Detect which cell encompasses the target text, then output its (X, Y) center coordinate. 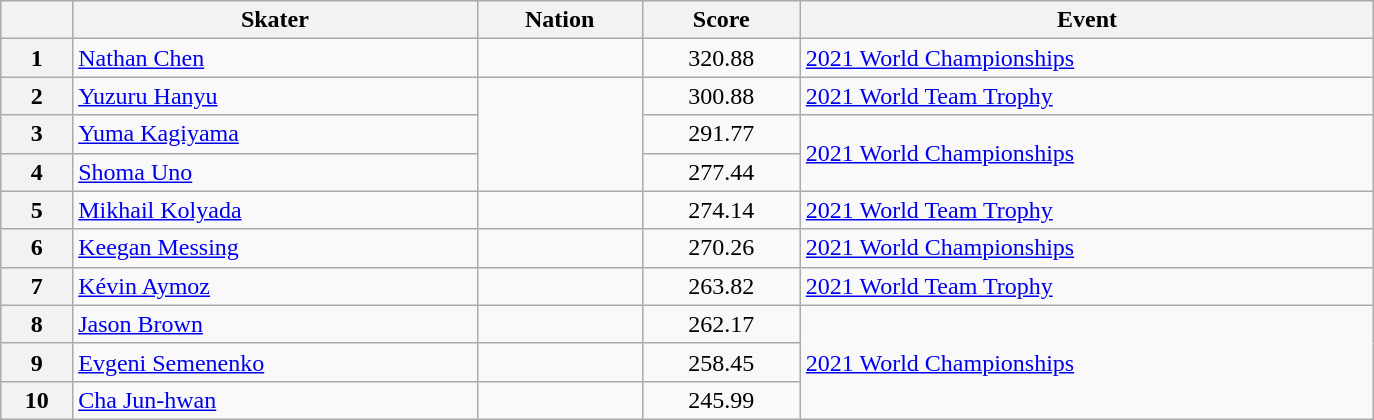
Yuma Kagiyama (275, 134)
Evgeni Semenenko (275, 362)
262.17 (721, 324)
270.26 (721, 248)
10 (37, 400)
9 (37, 362)
300.88 (721, 96)
Skater (275, 20)
Cha Jun-hwan (275, 400)
6 (37, 248)
3 (37, 134)
Yuzuru Hanyu (275, 96)
Jason Brown (275, 324)
4 (37, 172)
277.44 (721, 172)
Score (721, 20)
291.77 (721, 134)
7 (37, 286)
Event (1087, 20)
Nation (560, 20)
245.99 (721, 400)
8 (37, 324)
Nathan Chen (275, 58)
Shoma Uno (275, 172)
Kévin Aymoz (275, 286)
5 (37, 210)
2 (37, 96)
258.45 (721, 362)
Keegan Messing (275, 248)
274.14 (721, 210)
1 (37, 58)
Mikhail Kolyada (275, 210)
320.88 (721, 58)
263.82 (721, 286)
